Detect which cell encompasses the target text, then output its [X, Y] center coordinate. 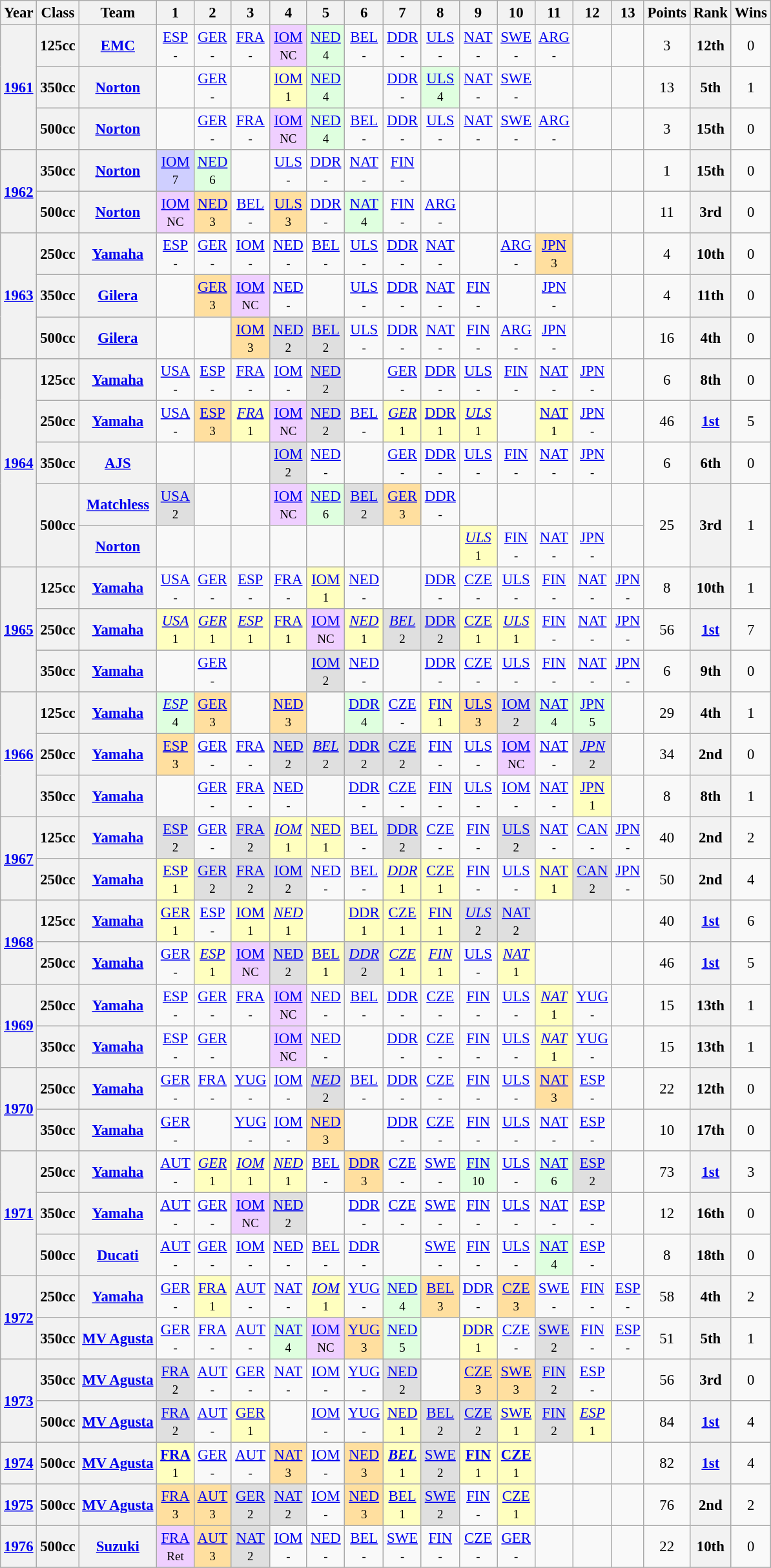
1973 [19, 1401]
29 [666, 713]
YUG3 [364, 1339]
Suzuki [118, 1547]
JPN5 [592, 713]
CAN- [592, 838]
NAT6 [554, 1172]
82 [666, 1464]
1965 [19, 629]
Team [118, 13]
1969 [19, 1025]
Matchless [118, 505]
1968 [19, 942]
Year [19, 13]
1972 [19, 1317]
CAN2 [592, 879]
16 [666, 338]
SWE3 [517, 1380]
1966 [19, 755]
IOM7 [176, 170]
17th [710, 1130]
1975 [19, 1505]
JPN3 [554, 254]
1963 [19, 296]
34 [666, 755]
IOM3 [251, 338]
Wins [750, 13]
AJS [118, 462]
76 [666, 1505]
USA2 [176, 505]
51 [666, 1339]
DDR4 [364, 713]
FRA3 [176, 1505]
84 [666, 1421]
FRARet [176, 1547]
1970 [19, 1109]
JPN2 [592, 755]
Rank [710, 13]
1962 [19, 191]
DDR3 [364, 1172]
1971 [19, 1214]
6th [710, 462]
1967 [19, 859]
USA1 [176, 630]
73 [666, 1172]
1964 [19, 462]
1961 [19, 88]
ULS4 [440, 88]
Class [58, 13]
FIN10 [478, 1172]
1976 [19, 1547]
9th [710, 671]
11th [710, 296]
JPN1 [592, 797]
1974 [19, 1464]
9 [478, 13]
25 [666, 525]
50 [666, 879]
EMC [118, 46]
BEL3 [440, 1296]
16th [710, 1214]
18th [710, 1255]
Points [666, 13]
ESP4 [176, 713]
SWE1 [517, 1421]
NED5 [403, 1339]
58 [666, 1296]
Ducati [118, 1255]
